Output the [x, y] coordinate of the center of the cell containing the given text.  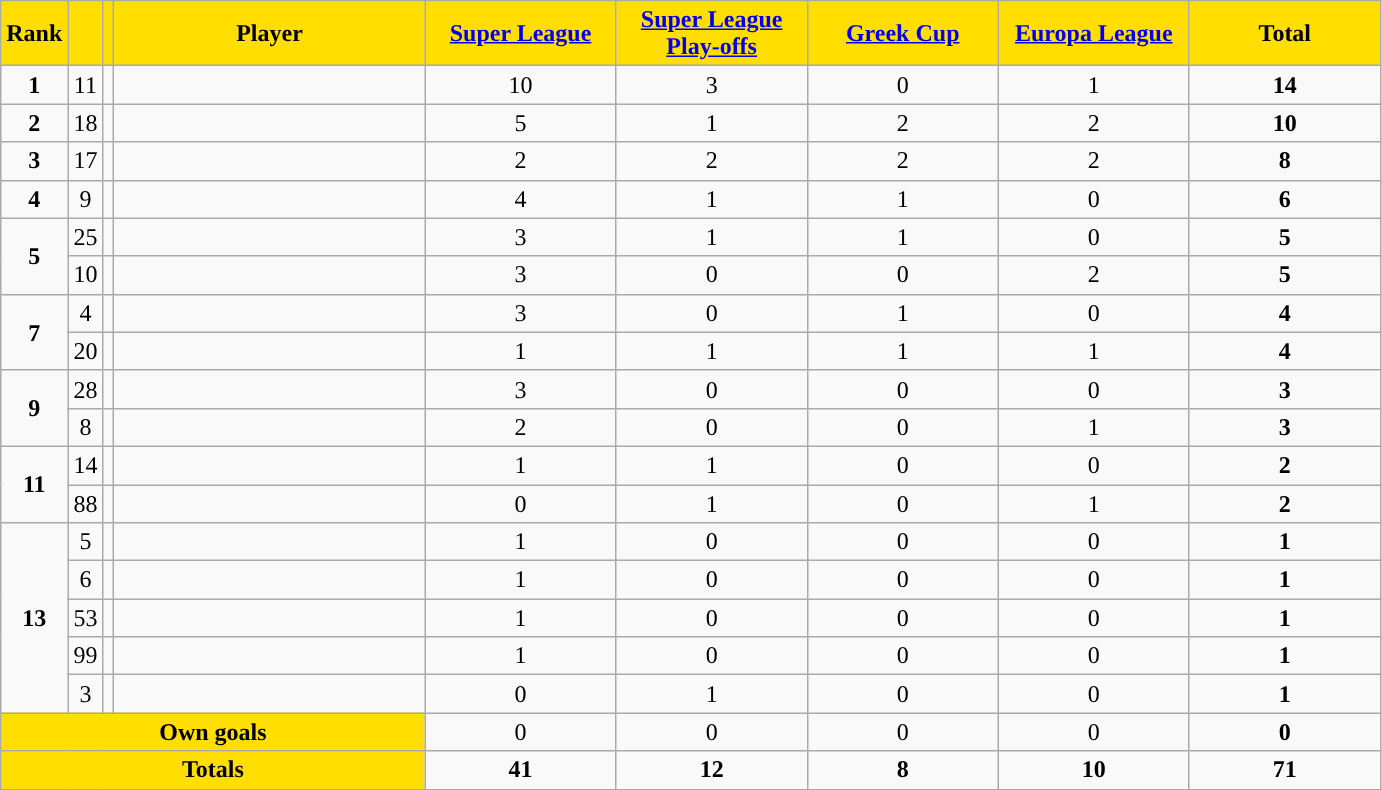
Totals [213, 770]
71 [1284, 770]
12 [712, 770]
41 [520, 770]
Super League Play-offs [712, 34]
28 [86, 389]
Greek Cup [902, 34]
20 [86, 351]
17 [86, 161]
25 [86, 237]
13 [34, 618]
Own goals [213, 732]
53 [86, 618]
Total [1284, 34]
Rank [34, 34]
88 [86, 503]
18 [86, 123]
Europa League [1094, 34]
7 [34, 332]
Super League [520, 34]
Player [270, 34]
99 [86, 656]
